From the cell containing the given text, extract its center point as (x, y) coordinate. 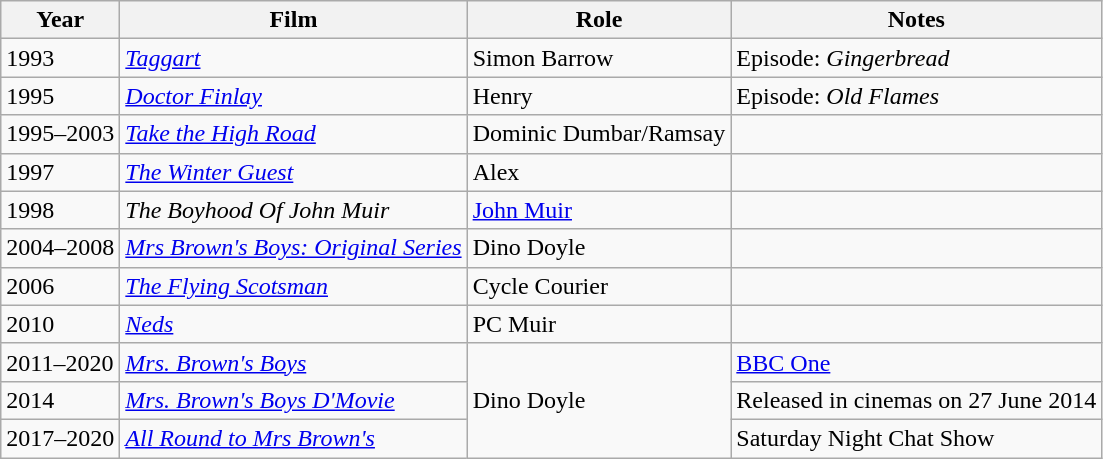
Saturday Night Chat Show (916, 438)
Take the High Road (294, 134)
Film (294, 20)
Mrs. Brown's Boys (294, 362)
Episode: Old Flames (916, 96)
Taggart (294, 58)
Mrs Brown's Boys: Original Series (294, 248)
Dominic Dumbar/Ramsay (599, 134)
Doctor Finlay (294, 96)
Notes (916, 20)
2014 (60, 400)
Year (60, 20)
BBC One (916, 362)
PC Muir (599, 324)
Role (599, 20)
The Boyhood Of John Muir (294, 210)
Episode: Gingerbread (916, 58)
1993 (60, 58)
2004–2008 (60, 248)
Mrs. Brown's Boys D'Movie (294, 400)
The Winter Guest (294, 172)
All Round to Mrs Brown's (294, 438)
Neds (294, 324)
1997 (60, 172)
Cycle Courier (599, 286)
Simon Barrow (599, 58)
2011–2020 (60, 362)
John Muir (599, 210)
2017–2020 (60, 438)
The Flying Scotsman (294, 286)
1995–2003 (60, 134)
Henry (599, 96)
1995 (60, 96)
2006 (60, 286)
Released in cinemas on 27 June 2014 (916, 400)
2010 (60, 324)
Alex (599, 172)
1998 (60, 210)
